Return the [X, Y] coordinate for the center point of the cell that contains the specified text.  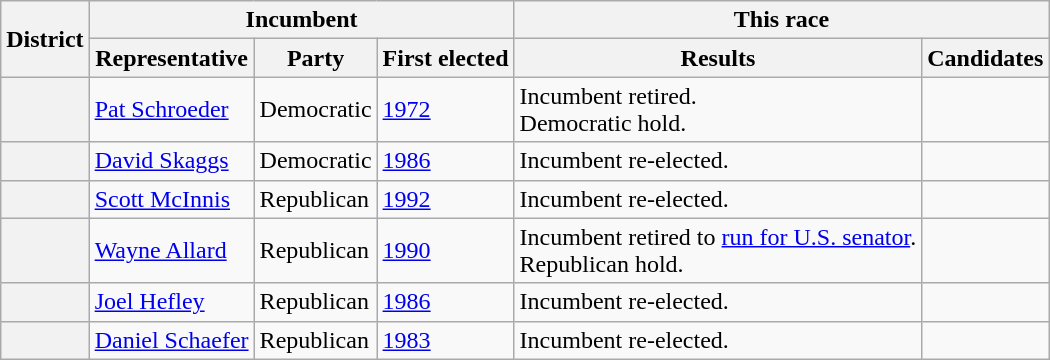
This race [782, 20]
Incumbent [302, 20]
District [45, 39]
Party [316, 58]
Pat Schroeder [172, 110]
Wayne Allard [172, 250]
1972 [446, 110]
Incumbent retired to run for U.S. senator.Republican hold. [718, 250]
1992 [446, 199]
Joel Hefley [172, 302]
David Skaggs [172, 161]
Results [718, 58]
1990 [446, 250]
Candidates [986, 58]
Daniel Schaefer [172, 340]
1983 [446, 340]
Scott McInnis [172, 199]
Incumbent retired.Democratic hold. [718, 110]
Representative [172, 58]
First elected [446, 58]
